Output the (X, Y) coordinate of the center of the cell containing the given text.  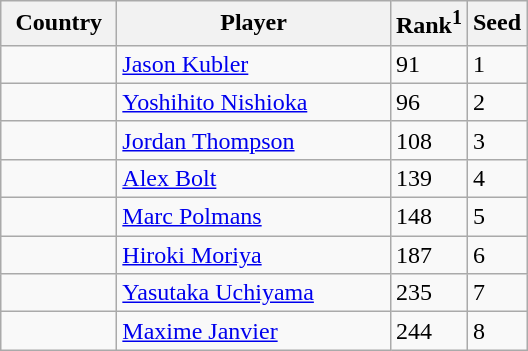
Yoshihito Nishioka (254, 102)
Player (254, 24)
244 (428, 331)
4 (496, 178)
91 (428, 64)
8 (496, 331)
1 (496, 64)
Jason Kubler (254, 64)
Rank1 (428, 24)
3 (496, 140)
187 (428, 255)
96 (428, 102)
Alex Bolt (254, 178)
Hiroki Moriya (254, 255)
2 (496, 102)
5 (496, 217)
Maxime Janvier (254, 331)
Country (59, 24)
Seed (496, 24)
6 (496, 255)
Jordan Thompson (254, 140)
139 (428, 178)
235 (428, 293)
Marc Polmans (254, 217)
108 (428, 140)
Yasutaka Uchiyama (254, 293)
148 (428, 217)
7 (496, 293)
